Find where the given text appears and provide that cell's center as [x, y] coordinate. 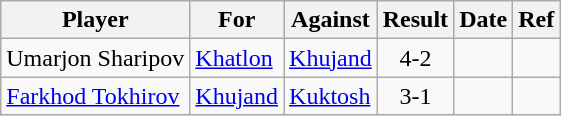
Against [331, 20]
Khatlon [237, 58]
For [237, 20]
4-2 [415, 58]
3-1 [415, 96]
Farkhod Tokhirov [96, 96]
Result [415, 20]
Kuktosh [331, 96]
Player [96, 20]
Date [484, 20]
Umarjon Sharipov [96, 58]
Ref [536, 20]
